Return (x, y) of the center of cell containing provided text 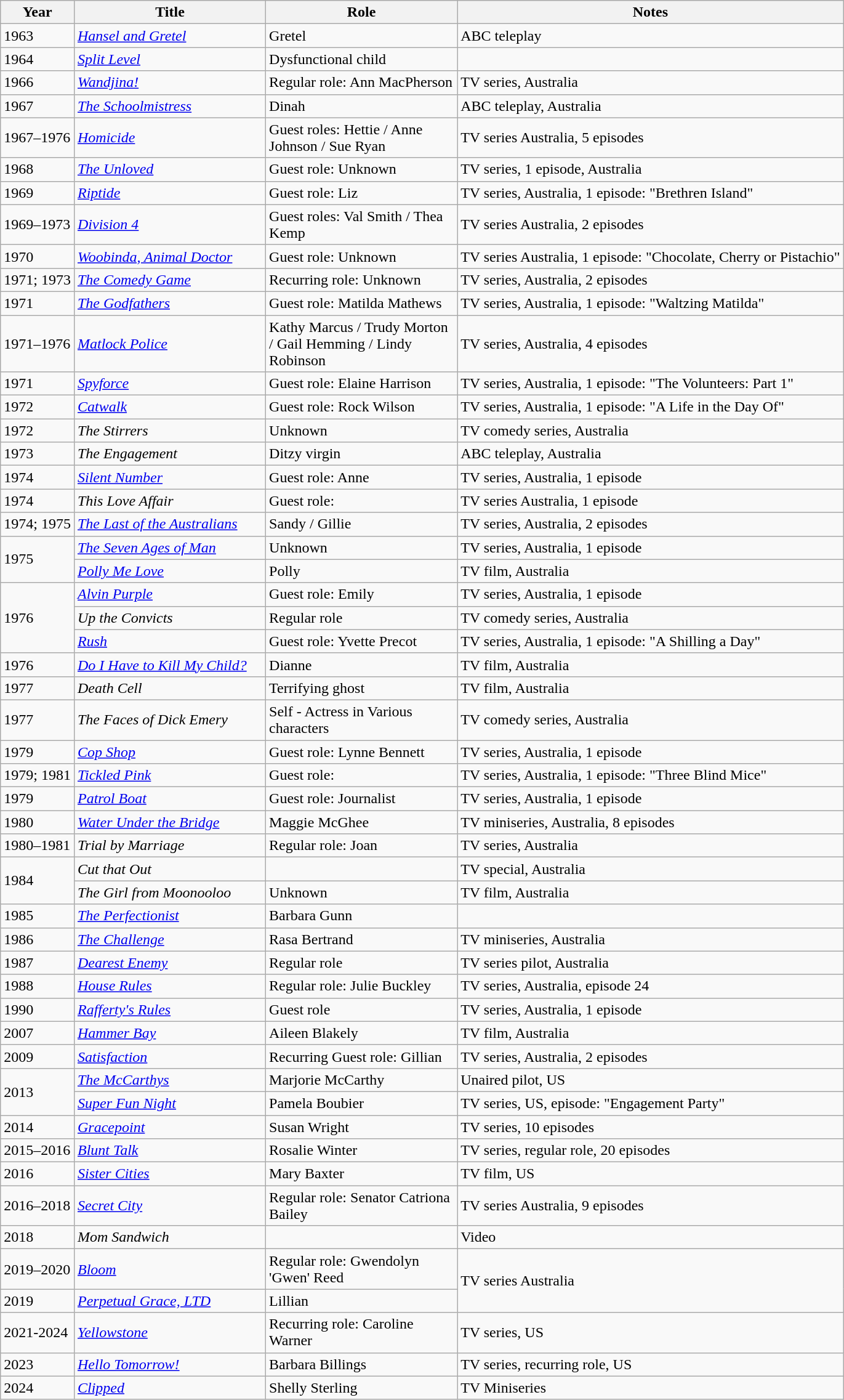
Hansel and Gretel (170, 36)
The Girl from Moonooloo (170, 892)
1987 (38, 963)
Polly Me Love (170, 571)
TV series, Australia, 4 episodes (650, 344)
Super Fun Night (170, 1103)
Patrol Boat (170, 799)
1988 (38, 986)
TV series, recurring role, US (650, 1364)
The Challenge (170, 939)
Aileen Blakely (362, 1033)
TV series, 1 episode, Australia (650, 169)
Dysfunctional child (362, 59)
2019–2020 (38, 1269)
1971–1976 (38, 344)
1979; 1981 (38, 775)
1975 (38, 559)
1969 (38, 193)
Notes (650, 12)
Cut that Out (170, 869)
Dinah (362, 106)
TV series, Australia, 1 episode: "Waltzing Matilda" (650, 303)
2016 (38, 1174)
2015–2016 (38, 1151)
TV series, Australia, 1 episode: "A Life in the Day Of" (650, 407)
TV series, US (650, 1333)
Role (362, 12)
Regular role: Julie Buckley (362, 986)
Lillian (362, 1301)
Guest role: Matilda Mathews (362, 303)
TV series, US, episode: "Engagement Party" (650, 1103)
Death Cell (170, 688)
TV miniseries, Australia (650, 939)
1985 (38, 916)
Sandy / Gillie (362, 524)
2019 (38, 1301)
2018 (38, 1237)
Clipped (170, 1388)
Marjorie McCarthy (362, 1080)
Terrifying ghost (362, 688)
Dianne (362, 665)
Regular role: Ann MacPherson (362, 83)
Susan Wright (362, 1127)
Guest roles: Hettie / Anne Johnson / Sue Ryan (362, 138)
1984 (38, 881)
2016–2018 (38, 1206)
Guest role: Lynne Bennett (362, 752)
Trial by Marriage (170, 846)
Homicide (170, 138)
Kathy Marcus / Trudy Morton / Gail Hemming / Lindy Robinson (362, 344)
Alvin Purple (170, 594)
Regular role: Senator Catriona Bailey (362, 1206)
Do I Have to Kill My Child? (170, 665)
Rasa Bertrand (362, 939)
The Unloved (170, 169)
Blunt Talk (170, 1151)
Spyforce (170, 384)
Matlock Police (170, 344)
This Love Affair (170, 501)
1963 (38, 36)
1966 (38, 83)
TV series, 10 episodes (650, 1127)
Hammer Bay (170, 1033)
Title (170, 12)
Guest role: Rock Wilson (362, 407)
Gretel (362, 36)
Ditzy virgin (362, 454)
TV series pilot, Australia (650, 963)
1974; 1975 (38, 524)
Hello Tomorrow! (170, 1364)
2021-2024 (38, 1333)
Gracepoint (170, 1127)
Shelly Sterling (362, 1388)
Tickled Pink (170, 775)
Unaired pilot, US (650, 1080)
The Engagement (170, 454)
1990 (38, 1010)
Rafferty's Rules (170, 1010)
TV series, Australia, 1 episode: "A Shilling a Day" (650, 641)
TV series Australia, 5 episodes (650, 138)
Regular role: Joan (362, 846)
1967 (38, 106)
1969–1973 (38, 224)
The Stirrers (170, 431)
Barbara Gunn (362, 916)
TV film, US (650, 1174)
Riptide (170, 193)
Rosalie Winter (362, 1151)
The Faces of Dick Emery (170, 719)
Sister Cities (170, 1174)
Mom Sandwich (170, 1237)
Water Under the Bridge (170, 822)
2007 (38, 1033)
TV Miniseries (650, 1388)
Regular role: Gwendolyn 'Gwen' Reed (362, 1269)
1986 (38, 939)
TV miniseries, Australia, 8 episodes (650, 822)
1973 (38, 454)
Secret City (170, 1206)
Guest role: Anne (362, 477)
TV series, Australia, 1 episode: "The Volunteers: Part 1" (650, 384)
TV series, Australia, episode 24 (650, 986)
Division 4 (170, 224)
TV series, Australia, 1 episode: "Brethren Island" (650, 193)
Guest role: Yvette Precot (362, 641)
Self - Actress in Various characters (362, 719)
TV series Australia, 1 episode: "Chocolate, Cherry or Pistachio" (650, 256)
Perpetual Grace, LTD (170, 1301)
House Rules (170, 986)
The Seven Ages of Man (170, 548)
1970 (38, 256)
Satisfaction (170, 1056)
Video (650, 1237)
TV series Australia, 1 episode (650, 501)
2023 (38, 1364)
TV series, regular role, 20 episodes (650, 1151)
The Perfectionist (170, 916)
Polly (362, 571)
The Schoolmistress (170, 106)
Guest role: Journalist (362, 799)
1967–1976 (38, 138)
Guest role: Elaine Harrison (362, 384)
TV special, Australia (650, 869)
Maggie McGhee (362, 822)
Mary Baxter (362, 1174)
Recurring Guest role: Gillian (362, 1056)
2014 (38, 1127)
Cop Shop (170, 752)
Pamela Boubier (362, 1103)
TV series, Australia, 1 episode: "Three Blind Mice" (650, 775)
Silent Number (170, 477)
The McCarthys (170, 1080)
1971; 1973 (38, 280)
Bloom (170, 1269)
TV series Australia (650, 1281)
Yellowstone (170, 1333)
Guest roles: Val Smith / Thea Kemp (362, 224)
Guest role (362, 1010)
Guest role: Liz (362, 193)
Dearest Enemy (170, 963)
2009 (38, 1056)
Recurring role: Unknown (362, 280)
1980–1981 (38, 846)
1980 (38, 822)
TV series Australia, 9 episodes (650, 1206)
ABC teleplay (650, 36)
The Godfathers (170, 303)
Split Level (170, 59)
Wandjina! (170, 83)
2024 (38, 1388)
The Last of the Australians (170, 524)
1968 (38, 169)
Catwalk (170, 407)
Year (38, 12)
TV series Australia, 2 episodes (650, 224)
Rush (170, 641)
Guest role: Emily (362, 594)
Recurring role: Caroline Warner (362, 1333)
2013 (38, 1091)
1964 (38, 59)
Barbara Billings (362, 1364)
Up the Convicts (170, 618)
Woobinda, Animal Doctor (170, 256)
The Comedy Game (170, 280)
